Return the (X, Y) coordinate for the center point of the cell that contains the specified text.  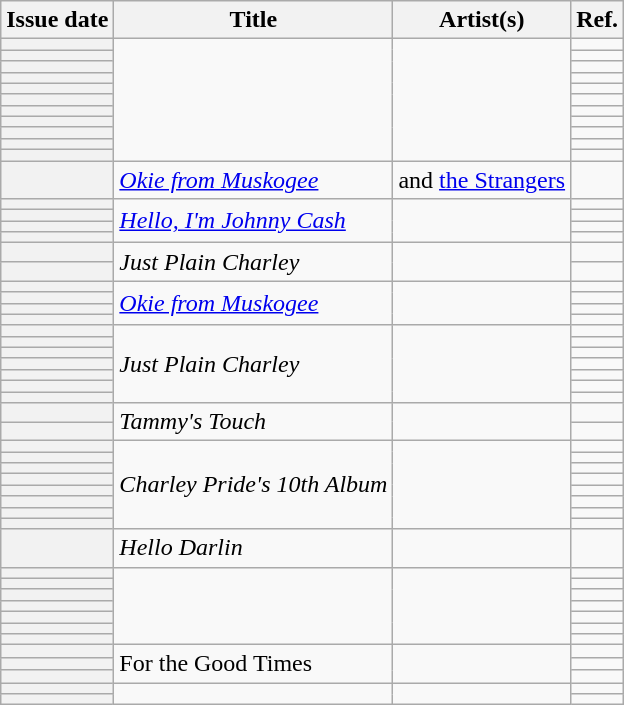
For the Good Times (254, 664)
Charley Pride's 10th Album (254, 485)
Ref. (598, 20)
Issue date (58, 20)
Artist(s) (482, 20)
Hello Darlin (254, 548)
Tammy's Touch (254, 422)
Hello, I'm Johnny Cash (254, 221)
and the Strangers (482, 179)
Title (254, 20)
